Search for the cell housing the specified text and yield its [x, y] center coordinate. 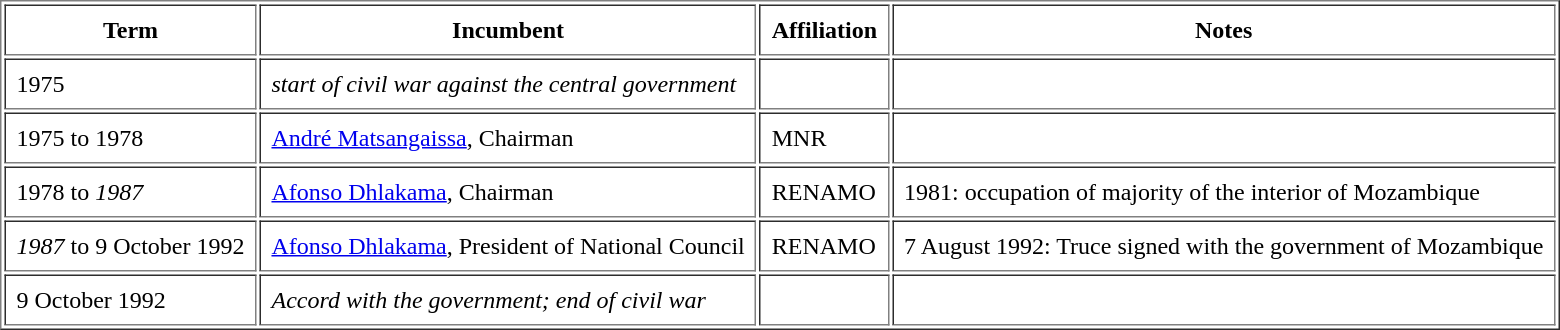
1987 to 9 October 1992 [130, 246]
1975 to 1978 [130, 138]
Afonso Dhlakama, Chairman [508, 192]
André Matsangaissa, Chairman [508, 138]
1978 to 1987 [130, 192]
Notes [1224, 30]
1981: occupation of majority of the interior of Mozambique [1224, 192]
1975 [130, 84]
Term [130, 30]
Accord with the government; end of civil war [508, 300]
Affiliation [824, 30]
7 August 1992: Truce signed with the government of Mozambique [1224, 246]
9 October 1992 [130, 300]
Afonso Dhlakama, President of National Council [508, 246]
start of civil war against the central government [508, 84]
Incumbent [508, 30]
MNR [824, 138]
